Output the [x, y] coordinate of the center of the cell containing the given text.  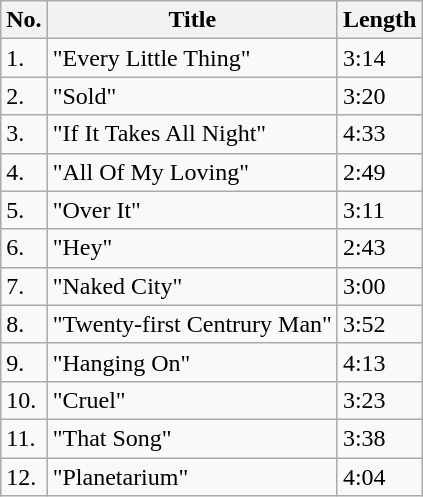
"Over It" [192, 210]
2:43 [379, 248]
"Sold" [192, 96]
5. [24, 210]
10. [24, 400]
"Naked City" [192, 286]
"Twenty-first Centrury Man" [192, 324]
"Every Little Thing" [192, 58]
4:13 [379, 362]
"Hanging On" [192, 362]
4. [24, 172]
11. [24, 438]
3. [24, 134]
7. [24, 286]
2. [24, 96]
1. [24, 58]
3:14 [379, 58]
9. [24, 362]
Title [192, 20]
"If It Takes All Night" [192, 134]
3:11 [379, 210]
"Cruel" [192, 400]
3:20 [379, 96]
"That Song" [192, 438]
"All Of My Loving" [192, 172]
3:23 [379, 400]
6. [24, 248]
4:04 [379, 477]
12. [24, 477]
"Hey" [192, 248]
No. [24, 20]
3:38 [379, 438]
2:49 [379, 172]
Length [379, 20]
3:00 [379, 286]
"Planetarium" [192, 477]
8. [24, 324]
4:33 [379, 134]
3:52 [379, 324]
